Locate the cell with the specified text and output its [X, Y] center coordinate. 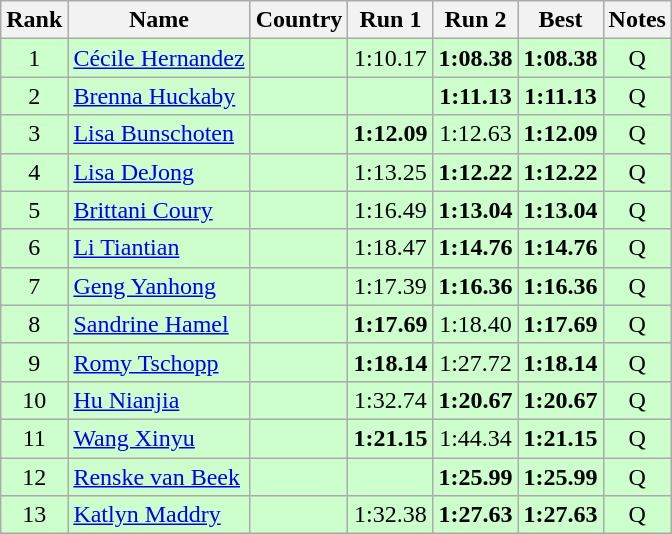
13 [34, 515]
1:32.38 [390, 515]
11 [34, 438]
Brittani Coury [159, 210]
12 [34, 477]
Name [159, 20]
Sandrine Hamel [159, 324]
Run 1 [390, 20]
1:16.49 [390, 210]
Katlyn Maddry [159, 515]
6 [34, 248]
Renske van Beek [159, 477]
1 [34, 58]
Li Tiantian [159, 248]
Rank [34, 20]
1:27.72 [476, 362]
Run 2 [476, 20]
1:12.63 [476, 134]
8 [34, 324]
Notes [637, 20]
1:32.74 [390, 400]
9 [34, 362]
10 [34, 400]
3 [34, 134]
Country [299, 20]
Brenna Huckaby [159, 96]
1:18.40 [476, 324]
Wang Xinyu [159, 438]
Best [560, 20]
1:18.47 [390, 248]
7 [34, 286]
1:10.17 [390, 58]
Cécile Hernandez [159, 58]
5 [34, 210]
1:44.34 [476, 438]
Romy Tschopp [159, 362]
4 [34, 172]
Hu Nianjia [159, 400]
Lisa DeJong [159, 172]
1:17.39 [390, 286]
Geng Yanhong [159, 286]
2 [34, 96]
Lisa Bunschoten [159, 134]
1:13.25 [390, 172]
